Extract the [x, y] coordinate from the center of the cell holding the provided text.  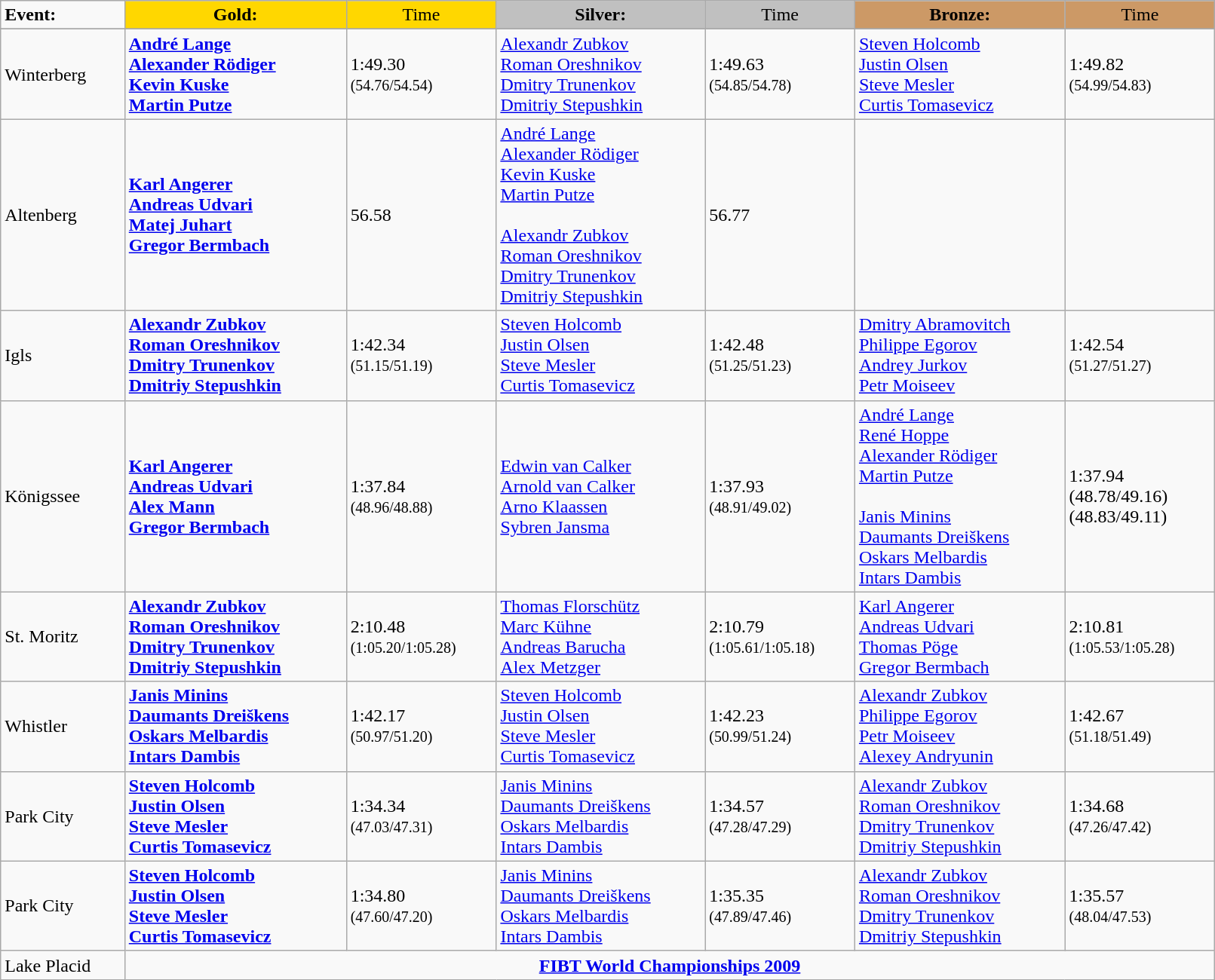
1:37.94(48.78/49.16)(48.83/49.11) [1140, 496]
1:49.30(54.76/54.54) [421, 74]
56.58 [421, 215]
1:42.67(51.18/51.49) [1140, 727]
Winterberg [63, 74]
Karl AngererAndreas UdvariMatej JuhartGregor Bermbach [235, 215]
Dmitry AbramovitchPhilippe EgorovAndrey JurkovPetr Moiseev [959, 356]
FIBT World Championships 2009 [670, 965]
1:49.63(54.85/54.78) [780, 74]
1:34.68(47.26/47.42) [1140, 816]
1:34.80 (47.60/47.20) [421, 906]
1:42.17(50.97/51.20) [421, 727]
Igls [63, 356]
2:10.48(1:05.20/1:05.28) [421, 636]
1:42.54(51.27/51.27) [1140, 356]
André LangeRené HoppeAlexander RödigerMartin PutzeJanis MininsDaumants DreiškensOskars MelbardisIntars Dambis [959, 496]
2:10.81(1:05.53/1:05.28) [1140, 636]
Whistler [63, 727]
Event: [63, 15]
André LangeAlexander RödigerKevin KuskeMartin Putze [235, 74]
Edwin van CalkerArnold van CalkerArno KlaassenSybren Jansma [600, 496]
1:42.34(51.15/51.19) [421, 356]
1:34.34 (47.03/47.31) [421, 816]
1:37.93(48.91/49.02) [780, 496]
1:35.57(48.04/47.53) [1140, 906]
Alexandr ZubkovPhilippe EgorovPetr MoiseevAlexey Andryunin [959, 727]
1:34.57(47.28/47.29) [780, 816]
Karl AngererAndreas UdvariThomas PögeGregor Bermbach [959, 636]
2:10.79(1:05.61/1:05.18) [780, 636]
1:49.82(54.99/54.83) [1140, 74]
56.77 [780, 215]
Silver: [600, 15]
1:35.35(47.89/47.46) [780, 906]
Thomas FlorschützMarc KühneAndreas BaruchaAlex Metzger [600, 636]
André LangeAlexander RödigerKevin KuskeMartin PutzeAlexandr ZubkovRoman OreshnikovDmitry TrunenkovDmitriy Stepushkin [600, 215]
Gold: [235, 15]
Königssee [63, 496]
Karl AngererAndreas UdvariAlex MannGregor Bermbach [235, 496]
Altenberg [63, 215]
Lake Placid [63, 965]
St. Moritz [63, 636]
1:42.48(51.25/51.23) [780, 356]
1:42.23(50.99/51.24) [780, 727]
Bronze: [959, 15]
1:37.84(48.96/48.88) [421, 496]
